Detect which cell encompasses the target text, then output its (x, y) center coordinate. 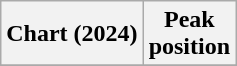
Chart (2024) (72, 34)
Peakposition (189, 34)
